For the text-containing cell, return its midpoint in (x, y) coordinate format. 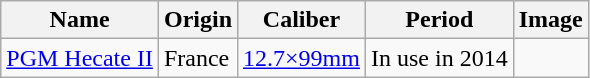
France (198, 58)
Image (550, 20)
Origin (198, 20)
In use in 2014 (439, 58)
Name (80, 20)
Caliber (302, 20)
12.7×99mm (302, 58)
Period (439, 20)
PGM Hecate II (80, 58)
